Determine the [x, y] coordinate at the center of the cell enclosing the given text.  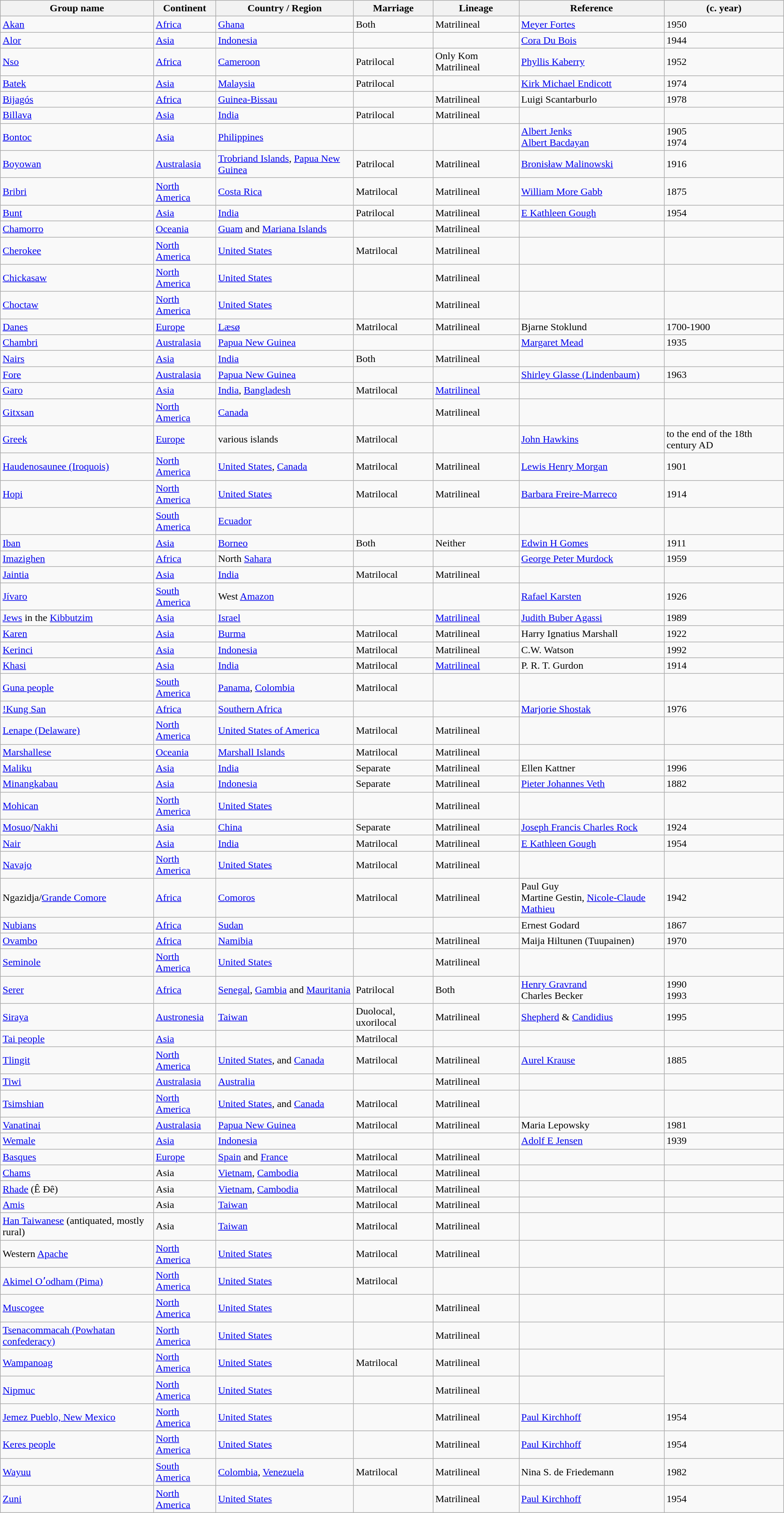
Maliku [77, 768]
Zuni [77, 1499]
Albert JenksAlbert Bacdayan [591, 137]
Seminole [77, 963]
Namibia [285, 941]
1970 [724, 941]
Siraya [77, 1017]
Marshall Islands [285, 752]
19901993 [724, 990]
C.W. Watson [591, 650]
Adolf E Jensen [591, 1141]
1995 [724, 1017]
Tlingit [77, 1060]
Jews in the Kibbutzim [77, 618]
1882 [724, 784]
Maria Lepowsky [591, 1125]
Continent [184, 8]
Guam and Mariana Islands [285, 229]
Læsø [285, 327]
Wemale [77, 1141]
1924 [724, 827]
Borneo [285, 543]
Lenape (Delaware) [77, 731]
Iban [77, 543]
Guinea-Bissau [285, 99]
Phyllis Kaberry [591, 62]
various islands [285, 439]
John Hawkins [591, 439]
Wayuu [77, 1472]
Chambri [77, 343]
Bribri [77, 191]
Tai people [77, 1039]
(c. year) [724, 8]
Lewis Henry Morgan [591, 467]
Akan [77, 24]
1916 [724, 164]
Nipmuc [77, 1390]
United States, Canada [285, 467]
Tiwi [77, 1082]
Aurel Krause [591, 1060]
Billava [77, 115]
1976 [724, 709]
Vanatinai [77, 1125]
1996 [724, 768]
Malaysia [285, 83]
1885 [724, 1060]
Tsenacommacah (Powhatan confederacy) [77, 1336]
Burma [285, 634]
Judith Buber Agassi [591, 618]
Fore [77, 375]
Shirley Glasse (Lindenbaum) [591, 375]
Paul GuyMartine Gestin, Nicole-Claude Mathieu [591, 897]
Choctaw [77, 305]
Israel [285, 618]
Comoros [285, 897]
Duolocal, uxorilocal [393, 1017]
1901 [724, 467]
Marjorie Shostak [591, 709]
Nina S. de Friedemann [591, 1472]
Keres people [77, 1445]
Trobriand Islands, Papua New Guinea [285, 164]
Only Kom Matrilineal [476, 62]
Khasi [77, 666]
Mohican [77, 805]
Hopi [77, 494]
Henry GravrandCharles Becker [591, 990]
Gitxsan [77, 412]
Cameroon [285, 62]
1974 [724, 83]
1700-1900 [724, 327]
Ecuador [285, 521]
Bontoc [77, 137]
Spain and France [285, 1157]
Philippines [285, 137]
George Peter Murdock [591, 559]
Batek [77, 83]
Nair [77, 843]
Harry Ignatius Marshall [591, 634]
Ernest Godard [591, 925]
1989 [724, 618]
Boyowan [77, 164]
Australia [285, 1082]
India, Bangladesh [285, 391]
William More Gabb [591, 191]
Han Taiwanese (antiquated, mostly rural) [77, 1226]
Karen [77, 634]
Ngazidja/Grande Comore [77, 897]
Serer [77, 990]
Garo [77, 391]
Cherokee [77, 251]
1992 [724, 650]
1875 [724, 191]
Ghana [285, 24]
Senegal, Gambia and Mauritania [285, 990]
Lineage [476, 8]
Haudenosaunee (Iroquois) [77, 467]
1911 [724, 543]
P. R. T. Gurdon [591, 666]
19051974 [724, 137]
Sudan [285, 925]
Wampanoag [77, 1363]
Edwin H Gomes [591, 543]
Danes [77, 327]
Cora Du Bois [591, 40]
1978 [724, 99]
1926 [724, 596]
1981 [724, 1125]
Chams [77, 1173]
Canada [285, 412]
Joseph Francis Charles Rock [591, 827]
Kerinci [77, 650]
Panama, Colombia [285, 687]
Chamorro [77, 229]
Luigi Scantarburlo [591, 99]
Austronesia [184, 1017]
Kirk Michael Endicott [591, 83]
Nso [77, 62]
Group name [77, 8]
Nubians [77, 925]
United States of America [285, 731]
Southern Africa [285, 709]
Western Apache [77, 1254]
1963 [724, 375]
1922 [724, 634]
North Sahara [285, 559]
Ovambo [77, 941]
Marshallese [77, 752]
1935 [724, 343]
Amis [77, 1205]
Maija Hiltunen (Tuupainen) [591, 941]
Jívaro [77, 596]
Guna people [77, 687]
Bunt [77, 213]
Minangkabau [77, 784]
Tsimshian [77, 1104]
1950 [724, 24]
Country / Region [285, 8]
1867 [724, 925]
Costa Rica [285, 191]
Shepherd & Candidius [591, 1017]
Bjarne Stoklund [591, 327]
Basques [77, 1157]
1959 [724, 559]
Nairs [77, 359]
Mosuo/Nakhi [77, 827]
Barbara Freire-Marreco [591, 494]
Alor [77, 40]
Jaintia [77, 574]
Jemez Pueblo, New Mexico [77, 1417]
Reference [591, 8]
Chickasaw [77, 278]
Meyer Fortes [591, 24]
West Amazon [285, 596]
Navajo [77, 865]
Bronisław Malinowski [591, 164]
Neither [476, 543]
Margaret Mead [591, 343]
to the end of the 18th century AD [724, 439]
Ellen Kattner [591, 768]
Imazighen [77, 559]
1942 [724, 897]
Rhade (Ê Đê) [77, 1189]
1939 [724, 1141]
1944 [724, 40]
Muscogee [77, 1308]
China [285, 827]
1982 [724, 1472]
Akimel Oʼodham (Pima) [77, 1281]
Colombia, Venezuela [285, 1472]
Marriage [393, 8]
Bijagós [77, 99]
Greek [77, 439]
Rafael Karsten [591, 596]
1952 [724, 62]
!Kung San [77, 709]
Pieter Johannes Veth [591, 784]
